Capture the cell that displays the provided text and extract its [X, Y] central coordinate. 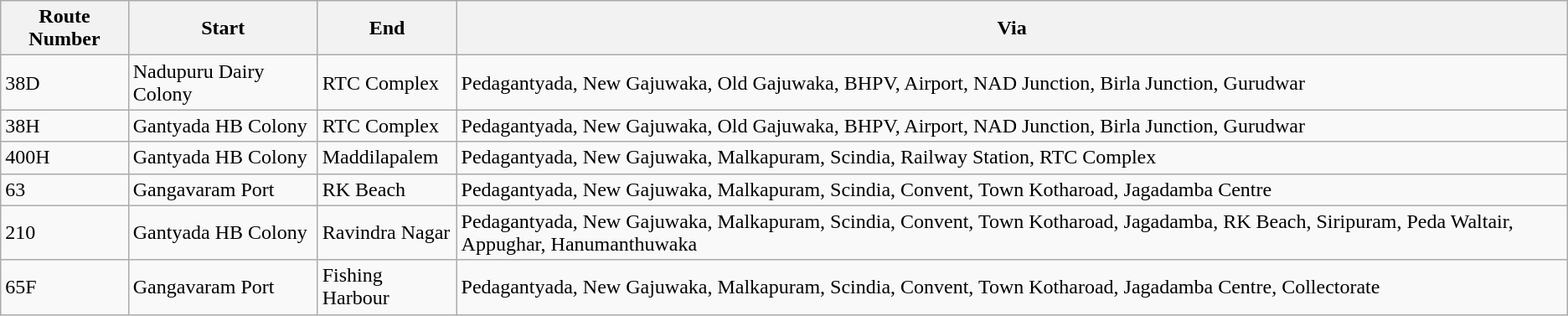
Fishing Harbour [387, 287]
38H [65, 126]
210 [65, 233]
Nadupuru Dairy Colony [223, 82]
Pedagantyada, New Gajuwaka, Malkapuram, Scindia, Convent, Town Kotharoad, Jagadamba Centre [1012, 189]
65F [65, 287]
63 [65, 189]
Start [223, 28]
Ravindra Nagar [387, 233]
Route Number [65, 28]
Maddilapalem [387, 158]
Pedagantyada, New Gajuwaka, Malkapuram, Scindia, Convent, Town Kotharoad, Jagadamba, RK Beach, Siripuram, Peda Waltair, Appughar, Hanumanthuwaka [1012, 233]
400H [65, 158]
End [387, 28]
Pedagantyada, New Gajuwaka, Malkapuram, Scindia, Railway Station, RTC Complex [1012, 158]
Via [1012, 28]
Pedagantyada, New Gajuwaka, Malkapuram, Scindia, Convent, Town Kotharoad, Jagadamba Centre, Collectorate [1012, 287]
RK Beach [387, 189]
38D [65, 82]
